Determine the (X, Y) coordinate at the center of the cell enclosing the given text.  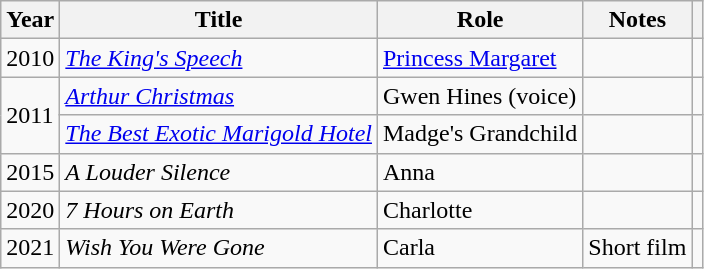
2020 (30, 210)
Princess Margaret (480, 58)
The King's Speech (219, 58)
Arthur Christmas (219, 96)
Charlotte (480, 210)
Anna (480, 172)
Year (30, 20)
Carla (480, 248)
Gwen Hines (voice) (480, 96)
2010 (30, 58)
2015 (30, 172)
Title (219, 20)
2011 (30, 115)
The Best Exotic Marigold Hotel (219, 134)
Notes (638, 20)
Short film (638, 248)
A Louder Silence (219, 172)
Madge's Grandchild (480, 134)
Wish You Were Gone (219, 248)
Role (480, 20)
2021 (30, 248)
7 Hours on Earth (219, 210)
